From the cell containing the given text, extract its center point as (x, y) coordinate. 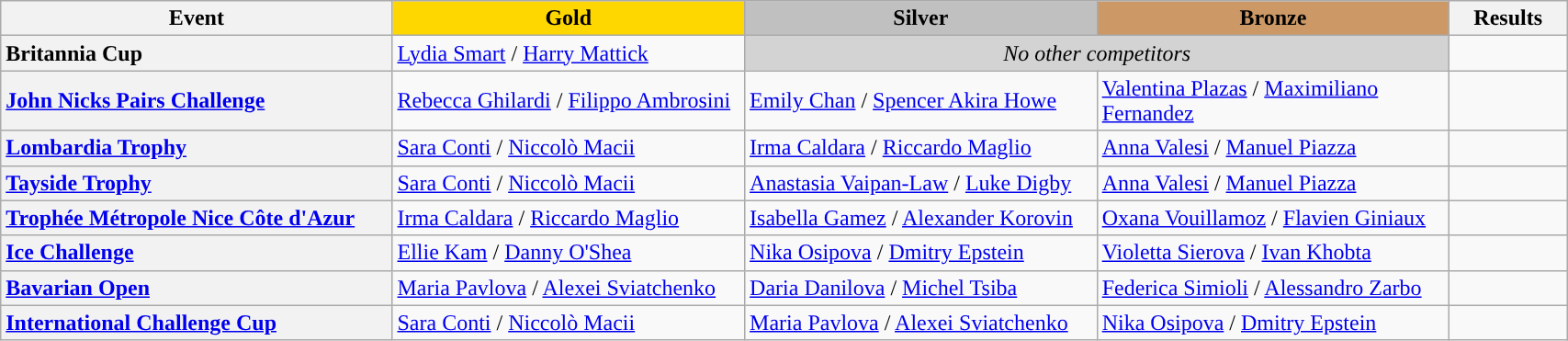
John Nicks Pairs Challenge (197, 101)
No other competitors (1097, 53)
Ellie Kam / Danny O'Shea (569, 253)
Event (197, 18)
Lombardia Trophy (197, 148)
Lydia Smart / Harry Mattick (569, 53)
Trophée Métropole Nice Côte d'Azur (197, 218)
Bavarian Open (197, 288)
Anastasia Vaipan-Law / Luke Digby (921, 183)
Rebecca Ghilardi / Filippo Ambrosini (569, 101)
Oxana Vouillamoz / Flavien Giniaux (1273, 218)
Valentina Plazas / Maximiliano Fernandez (1273, 101)
Gold (569, 18)
Results (1508, 18)
Emily Chan / Spencer Akira Howe (921, 101)
Ice Challenge (197, 253)
Tayside Trophy (197, 183)
Bronze (1273, 18)
Britannia Cup (197, 53)
Violetta Sierova / Ivan Khobta (1273, 253)
International Challenge Cup (197, 323)
Daria Danilova / Michel Tsiba (921, 288)
Silver (921, 18)
Isabella Gamez / Alexander Korovin (921, 218)
Federica Simioli / Alessandro Zarbo (1273, 288)
